Find where the given text appears and provide that cell's center as (X, Y) coordinate. 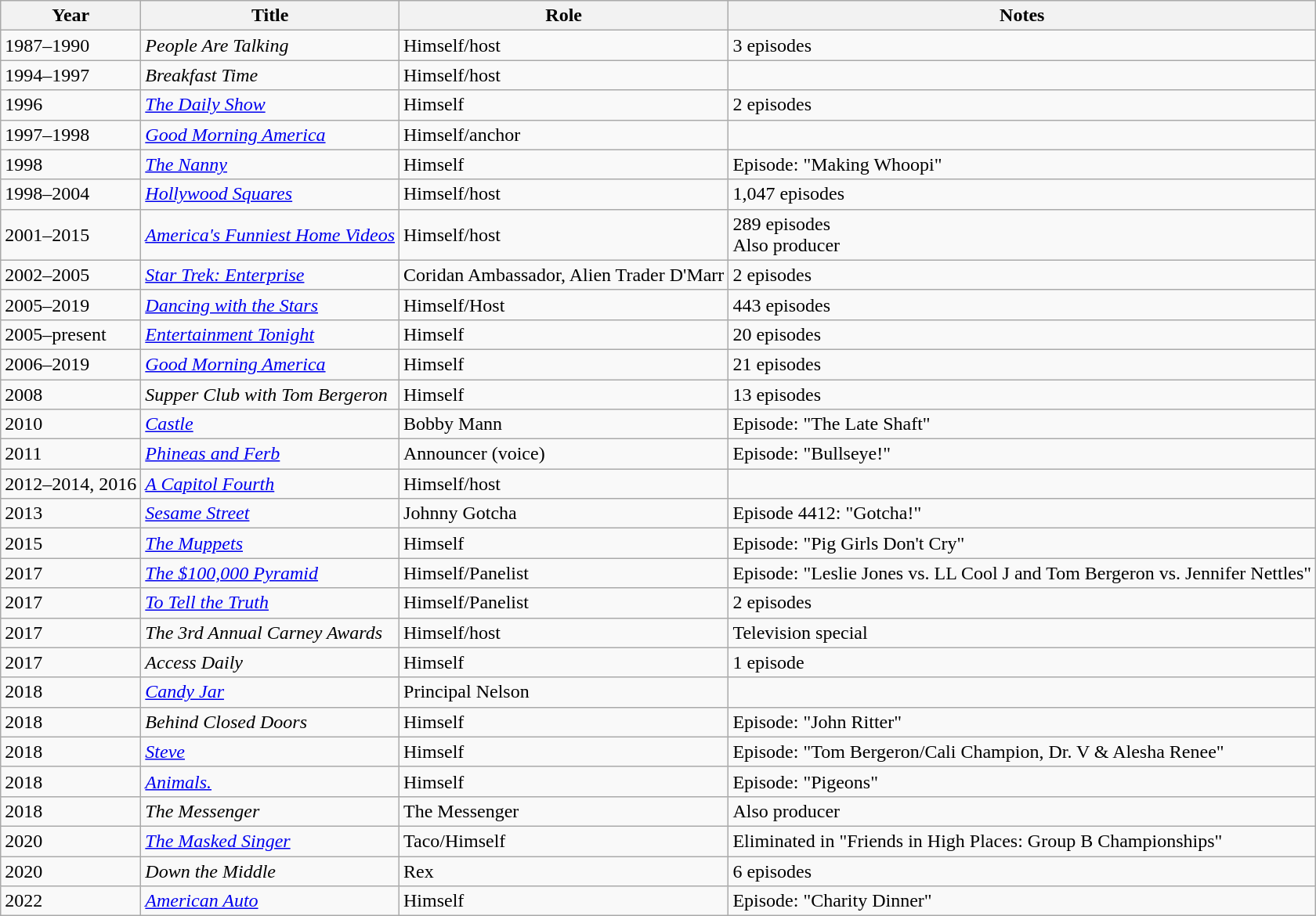
The Daily Show (270, 105)
Himself/anchor (564, 135)
Johnny Gotcha (564, 514)
2010 (70, 424)
America's Funniest Home Videos (270, 235)
2005–present (70, 334)
2006–2019 (70, 364)
2015 (70, 543)
Himself/Host (564, 305)
Star Trek: Enterprise (270, 275)
The 3rd Annual Carney Awards (270, 633)
Episode: "John Ritter" (1022, 722)
Episode: "Bullseye!" (1022, 454)
Episode: "Charity Dinner" (1022, 901)
Eliminated in "Friends in High Places: Group B Championships" (1022, 841)
The Masked Singer (270, 841)
2022 (70, 901)
Television special (1022, 633)
2005–2019 (70, 305)
Announcer (voice) (564, 454)
20 episodes (1022, 334)
2013 (70, 514)
1997–1998 (70, 135)
Role (564, 16)
Notes (1022, 16)
Episode: "Tom Bergeron/Cali Champion, Dr. V & Alesha Renee" (1022, 752)
Episode: "Making Whoopi" (1022, 164)
Hollywood Squares (270, 194)
Animals. (270, 781)
Episode: "The Late Shaft" (1022, 424)
Episode: "Leslie Jones vs. LL Cool J and Tom Bergeron vs. Jennifer Nettles" (1022, 573)
American Auto (270, 901)
1996 (70, 105)
Principal Nelson (564, 692)
2012–2014, 2016 (70, 484)
1998 (70, 164)
Also producer (1022, 811)
1987–1990 (70, 45)
6 episodes (1022, 871)
Taco/Himself (564, 841)
People Are Talking (270, 45)
Title (270, 16)
21 episodes (1022, 364)
Supper Club with Tom Bergeron (270, 394)
Phineas and Ferb (270, 454)
Breakfast Time (270, 75)
1994–1997 (70, 75)
Year (70, 16)
Entertainment Tonight (270, 334)
Sesame Street (270, 514)
13 episodes (1022, 394)
The Nanny (270, 164)
Steve (270, 752)
289 episodesAlso producer (1022, 235)
Rex (564, 871)
The $100,000 Pyramid (270, 573)
Dancing with the Stars (270, 305)
Episode: "Pig Girls Don't Cry" (1022, 543)
Coridan Ambassador, Alien Trader D'Marr (564, 275)
Episode: "Pigeons" (1022, 781)
A Capitol Fourth (270, 484)
Candy Jar (270, 692)
Episode 4412: "Gotcha!" (1022, 514)
Behind Closed Doors (270, 722)
1 episode (1022, 662)
Bobby Mann (564, 424)
Access Daily (270, 662)
2002–2005 (70, 275)
2008 (70, 394)
The Muppets (270, 543)
2011 (70, 454)
3 episodes (1022, 45)
Down the Middle (270, 871)
Castle (270, 424)
2001–2015 (70, 235)
To Tell the Truth (270, 603)
1,047 episodes (1022, 194)
1998–2004 (70, 194)
443 episodes (1022, 305)
